Return [X, Y] of the center of cell containing provided text 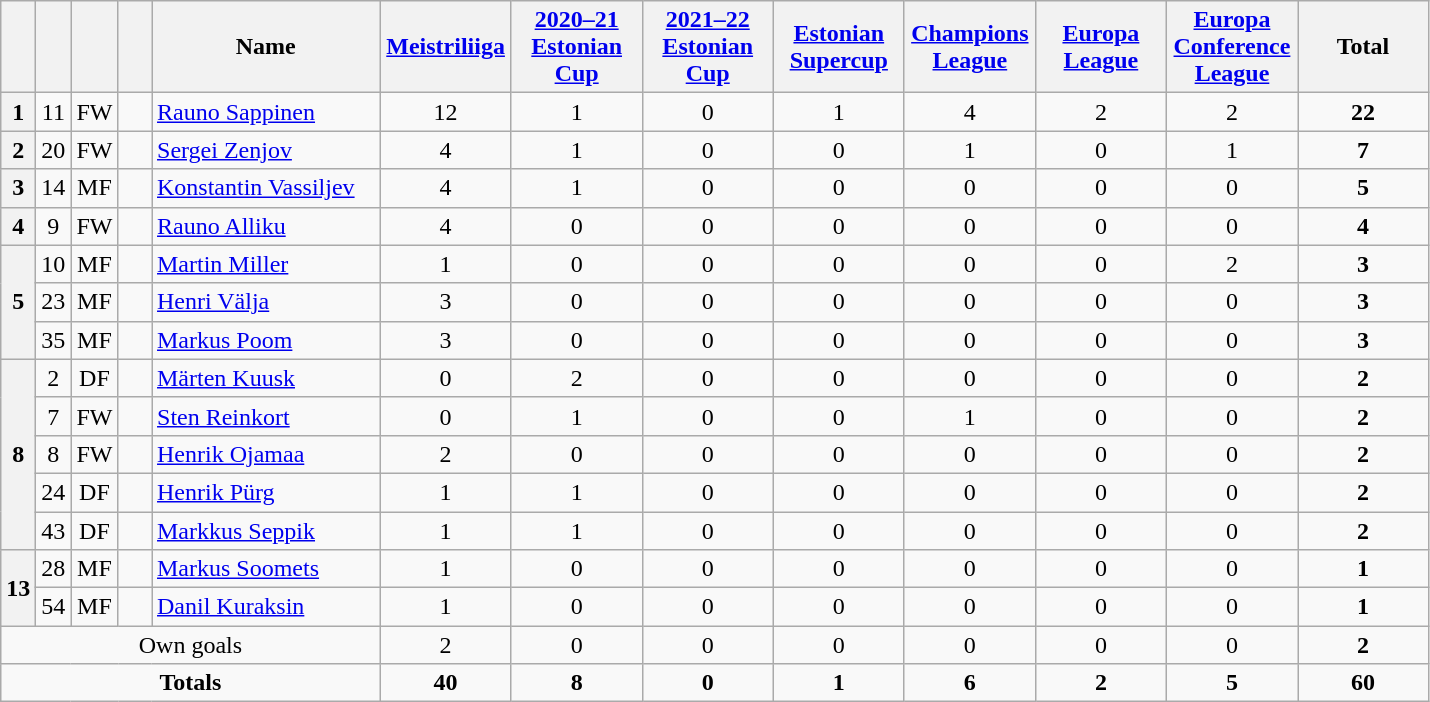
Martin Miller [266, 264]
24 [54, 492]
2021–22 Estonian Cup [708, 47]
Europa Conference League [1232, 47]
13 [18, 588]
Europa League [1100, 47]
Sergei Zenjov [266, 150]
12 [446, 112]
22 [1364, 112]
Markus Soomets [266, 569]
Märten Kuusk [266, 378]
14 [54, 188]
Champions League [970, 47]
6 [970, 683]
40 [446, 683]
20 [54, 150]
Name [266, 47]
60 [1364, 683]
Danil Kuraksin [266, 607]
Henrik Pürg [266, 492]
9 [54, 226]
Rauno Alliku [266, 226]
Totals [190, 683]
Own goals [190, 645]
Meistriliiga [446, 47]
54 [54, 607]
35 [54, 340]
28 [54, 569]
Markus Poom [266, 340]
Henri Välja [266, 302]
10 [54, 264]
43 [54, 531]
Rauno Sappinen [266, 112]
Estonian Supercup [838, 47]
Konstantin Vassiljev [266, 188]
2020–21 Estonian Cup [576, 47]
Markkus Seppik [266, 531]
Henrik Ojamaa [266, 454]
11 [54, 112]
Total [1364, 47]
Sten Reinkort [266, 416]
23 [54, 302]
